Capture the cell that displays the provided text and extract its [X, Y] central coordinate. 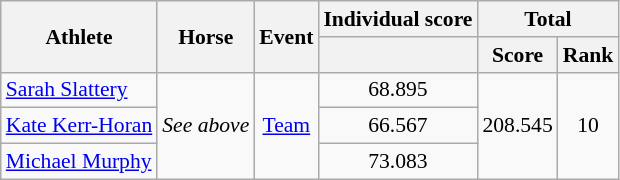
See above [206, 126]
Athlete [80, 36]
Michael Murphy [80, 162]
Score [517, 55]
208.545 [517, 126]
Sarah Slattery [80, 90]
66.567 [398, 126]
Total [548, 19]
Event [286, 36]
68.895 [398, 90]
Horse [206, 36]
Team [286, 126]
10 [588, 126]
73.083 [398, 162]
Rank [588, 55]
Kate Kerr-Horan [80, 126]
Individual score [398, 19]
